Return the (x, y) coordinate for the center point of the cell that contains the specified text.  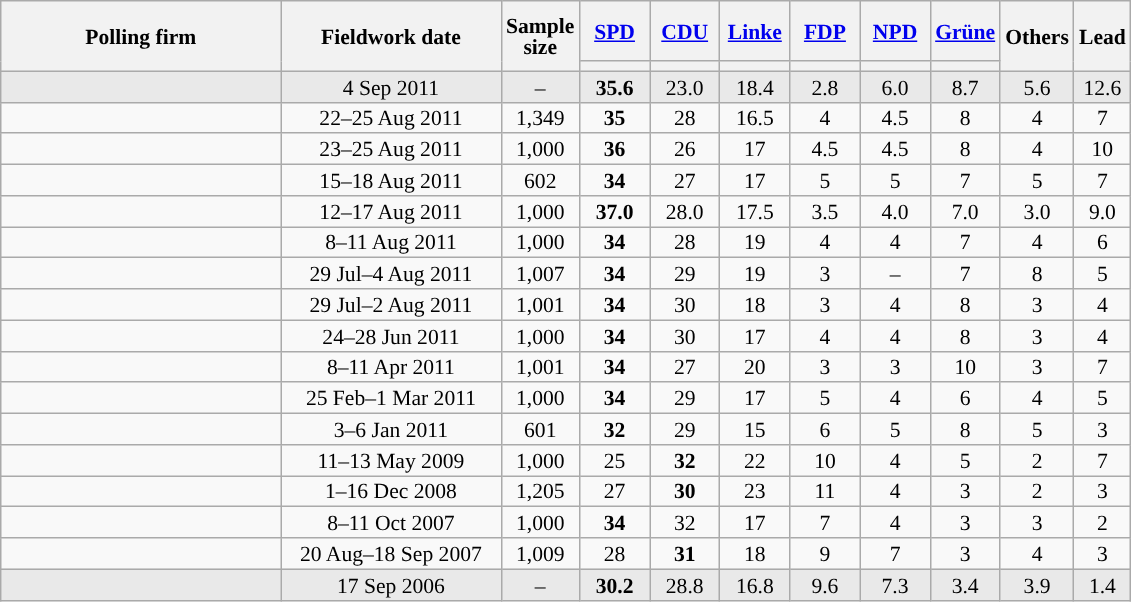
25 Feb–1 Mar 2011 (391, 398)
30.2 (614, 584)
8–11 Aug 2011 (391, 242)
5.6 (1037, 86)
1.4 (1102, 584)
37.0 (614, 212)
3.5 (825, 212)
1–16 Dec 2008 (391, 492)
11 (825, 492)
2.8 (825, 86)
12–17 Aug 2011 (391, 212)
23 (755, 492)
1,349 (540, 118)
Grüne (965, 31)
3.0 (1037, 212)
3–6 Jan 2011 (391, 430)
3.9 (1037, 584)
602 (540, 180)
17.5 (755, 212)
6.0 (895, 86)
15–18 Aug 2011 (391, 180)
1,007 (540, 274)
7.0 (965, 212)
Samplesize (540, 36)
9 (825, 554)
NPD (895, 31)
24–28 Jun 2011 (391, 336)
23.0 (685, 86)
1,009 (540, 554)
28.8 (685, 584)
23–25 Aug 2011 (391, 150)
3.4 (965, 584)
29 Jul–2 Aug 2011 (391, 304)
18.4 (755, 86)
4 Sep 2011 (391, 86)
Polling firm (141, 36)
Linke (755, 31)
4.0 (895, 212)
25 (614, 460)
29 Jul–4 Aug 2011 (391, 274)
9.6 (825, 584)
8.7 (965, 86)
17 Sep 2006 (391, 584)
Lead (1102, 36)
16.8 (755, 584)
SPD (614, 31)
16.5 (755, 118)
20 (755, 366)
12.6 (1102, 86)
1,205 (540, 492)
31 (685, 554)
22–25 Aug 2011 (391, 118)
35.6 (614, 86)
8–11 Apr 2011 (391, 366)
26 (685, 150)
9.0 (1102, 212)
FDP (825, 31)
CDU (685, 31)
11–13 May 2009 (391, 460)
36 (614, 150)
35 (614, 118)
22 (755, 460)
Others (1037, 36)
15 (755, 430)
20 Aug–18 Sep 2007 (391, 554)
Fieldwork date (391, 36)
28.0 (685, 212)
7.3 (895, 584)
8–11 Oct 2007 (391, 522)
601 (540, 430)
